For the text-containing cell, return its midpoint in [X, Y] coordinate format. 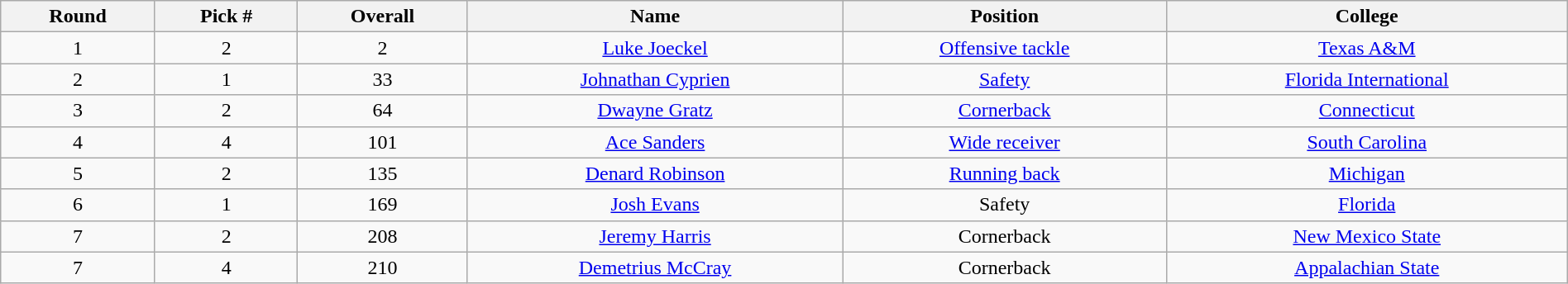
101 [382, 142]
Wide receiver [1004, 142]
210 [382, 267]
Jeremy Harris [655, 236]
Luke Joeckel [655, 48]
Denard Robinson [655, 173]
Ace Sanders [655, 142]
5 [78, 173]
Offensive tackle [1004, 48]
Connecticut [1366, 111]
6 [78, 205]
Michigan [1366, 173]
Florida [1366, 205]
Florida International [1366, 79]
33 [382, 79]
3 [78, 111]
169 [382, 205]
Appalachian State [1366, 267]
New Mexico State [1366, 236]
Texas A&M [1366, 48]
Running back [1004, 173]
208 [382, 236]
64 [382, 111]
Round [78, 17]
Name [655, 17]
Demetrius McCray [655, 267]
Overall [382, 17]
Dwayne Gratz [655, 111]
Position [1004, 17]
Johnathan Cyprien [655, 79]
Josh Evans [655, 205]
College [1366, 17]
135 [382, 173]
South Carolina [1366, 142]
Pick # [227, 17]
